Locate the cell with the specified text and output its (x, y) center coordinate. 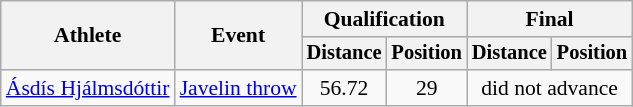
Athlete (88, 36)
Final (550, 19)
Ásdís Hjálmsdóttir (88, 88)
Event (238, 36)
did not advance (550, 88)
29 (427, 88)
Qualification (384, 19)
56.72 (344, 88)
Javelin throw (238, 88)
